Extract the (X, Y) coordinate from the center of the cell holding the provided text.  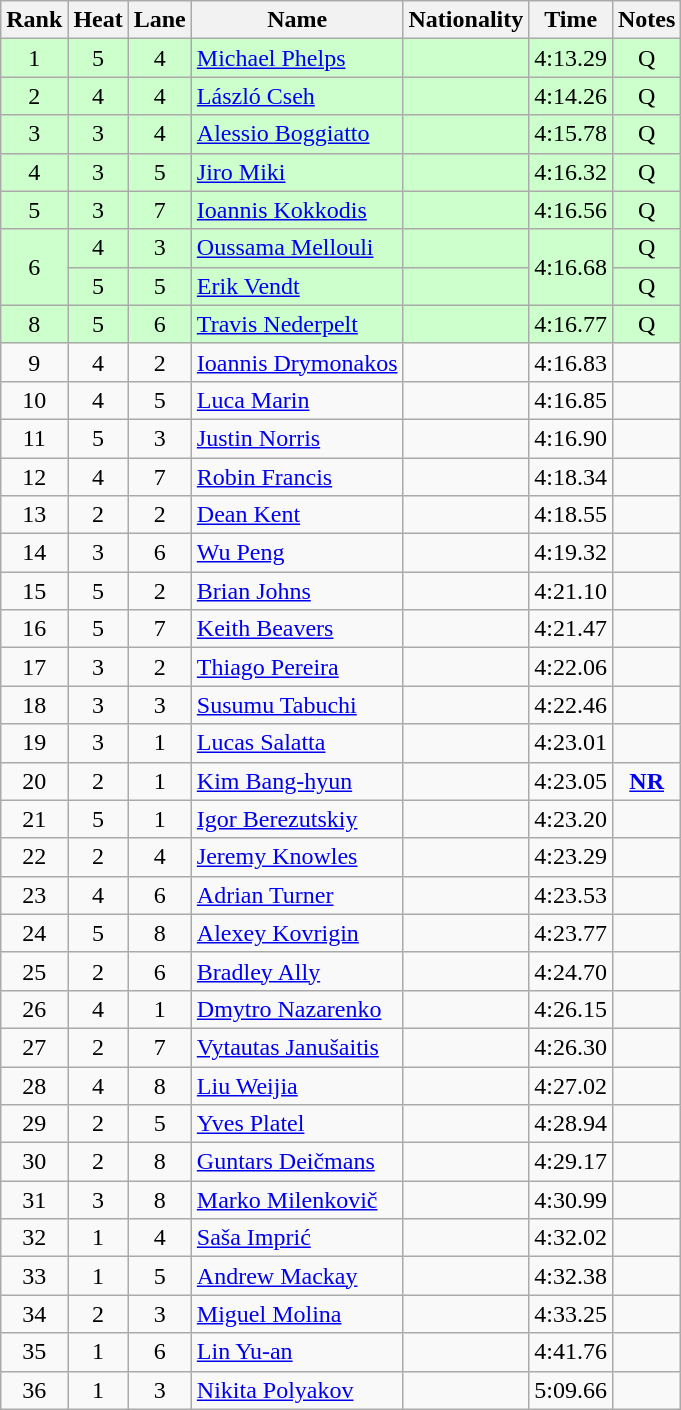
19 (34, 743)
14 (34, 553)
Miguel Molina (297, 1314)
Guntars Deičmans (297, 1162)
18 (34, 705)
5:09.66 (571, 1390)
Adrian Turner (297, 895)
35 (34, 1352)
Keith Beavers (297, 629)
4:21.47 (571, 629)
4:26.30 (571, 1047)
Liu Weijia (297, 1085)
23 (34, 895)
Thiago Pereira (297, 667)
Igor Berezutskiy (297, 819)
4:23.77 (571, 933)
4:16.68 (571, 267)
Michael Phelps (297, 58)
4:23.01 (571, 743)
4:16.77 (571, 324)
Ioannis Kokkodis (297, 210)
25 (34, 971)
Marko Milenkovič (297, 1200)
Dean Kent (297, 515)
Dmytro Nazarenko (297, 1009)
Andrew Mackay (297, 1276)
36 (34, 1390)
16 (34, 629)
4:33.25 (571, 1314)
Kim Bang-hyun (297, 781)
12 (34, 477)
Jiro Miki (297, 172)
4:23.29 (571, 857)
4:16.85 (571, 400)
9 (34, 362)
Jeremy Knowles (297, 857)
4:16.83 (571, 362)
Robin Francis (297, 477)
Rank (34, 20)
32 (34, 1238)
Oussama Mellouli (297, 248)
4:30.99 (571, 1200)
22 (34, 857)
4:21.10 (571, 591)
4:18.55 (571, 515)
Susumu Tabuchi (297, 705)
4:29.17 (571, 1162)
4:23.53 (571, 895)
24 (34, 933)
Wu Peng (297, 553)
17 (34, 667)
Nikita Polyakov (297, 1390)
Alexey Kovrigin (297, 933)
28 (34, 1085)
4:23.20 (571, 819)
34 (34, 1314)
Saša Imprić (297, 1238)
Lane (160, 20)
4:26.15 (571, 1009)
21 (34, 819)
4:22.06 (571, 667)
31 (34, 1200)
Heat (98, 20)
4:41.76 (571, 1352)
Notes (646, 20)
Justin Norris (297, 438)
László Cseh (297, 96)
Time (571, 20)
15 (34, 591)
4:22.46 (571, 705)
33 (34, 1276)
Lucas Salatta (297, 743)
Erik Vendt (297, 286)
Vytautas Janušaitis (297, 1047)
4:32.38 (571, 1276)
4:16.90 (571, 438)
Name (297, 20)
Luca Marin (297, 400)
29 (34, 1124)
13 (34, 515)
4:15.78 (571, 134)
4:19.32 (571, 553)
4:27.02 (571, 1085)
4:18.34 (571, 477)
Ioannis Drymonakos (297, 362)
Yves Platel (297, 1124)
Lin Yu-an (297, 1352)
4:23.05 (571, 781)
4:16.56 (571, 210)
Alessio Boggiatto (297, 134)
4:16.32 (571, 172)
4:32.02 (571, 1238)
Bradley Ally (297, 971)
NR (646, 781)
4:28.94 (571, 1124)
10 (34, 400)
4:13.29 (571, 58)
Travis Nederpelt (297, 324)
20 (34, 781)
11 (34, 438)
Nationality (466, 20)
Brian Johns (297, 591)
4:14.26 (571, 96)
30 (34, 1162)
27 (34, 1047)
26 (34, 1009)
4:24.70 (571, 971)
